Determine the [X, Y] coordinate at the center of the cell enclosing the given text.  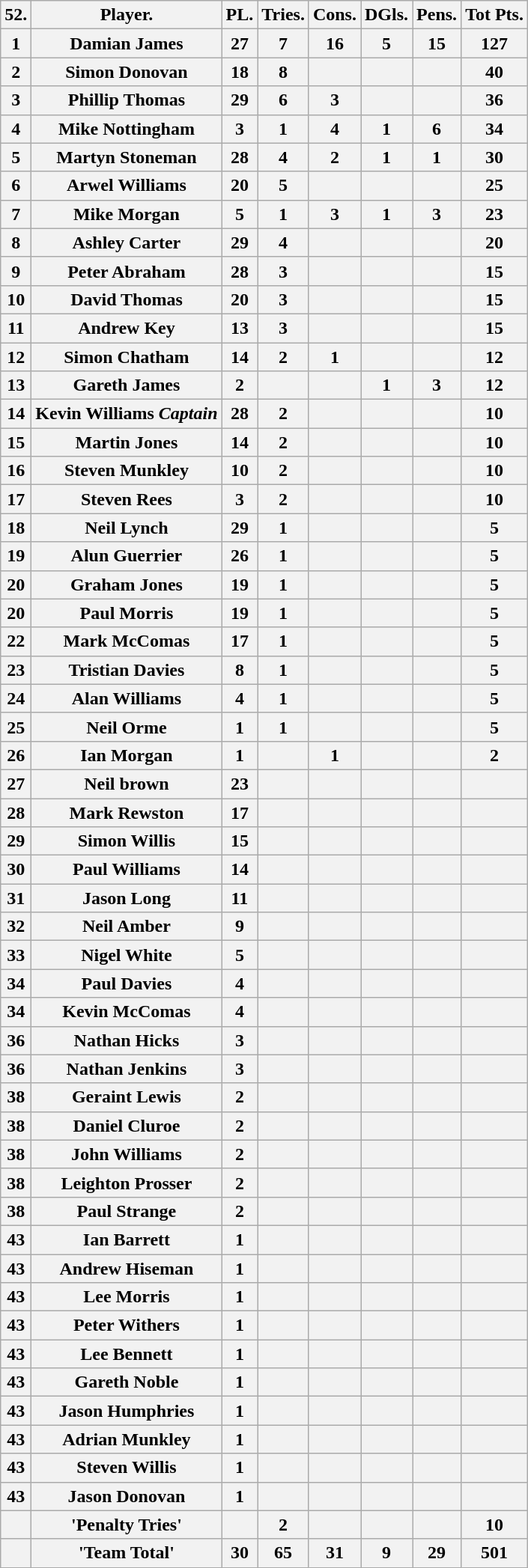
Steven Willis [127, 1468]
Jason Humphries [127, 1411]
Paul Williams [127, 870]
Tot Pts. [494, 15]
Martyn Stoneman [127, 157]
Tries. [283, 15]
Phillip Thomas [127, 100]
'Team Total' [127, 1553]
Paul Strange [127, 1211]
Adrian Munkley [127, 1439]
Kevin Williams Captain [127, 414]
24 [16, 698]
Leighton Prosser [127, 1183]
Mike Nottingham [127, 129]
Damian James [127, 43]
65 [283, 1553]
Daniel Cluroe [127, 1126]
Ian Barrett [127, 1239]
Paul Davies [127, 983]
Mark McComas [127, 641]
Steven Rees [127, 499]
Player. [127, 15]
52. [16, 15]
Simon Willis [127, 841]
Mark Rewston [127, 812]
Andrew Key [127, 328]
Alan Williams [127, 698]
Simon Donovan [127, 72]
32 [16, 927]
Andrew Hiseman [127, 1269]
127 [494, 43]
Neil brown [127, 784]
Gareth Noble [127, 1382]
22 [16, 641]
John Williams [127, 1154]
Mike Morgan [127, 214]
PL. [240, 15]
Lee Bennett [127, 1354]
Tristian Davies [127, 670]
Neil Amber [127, 927]
Graham Jones [127, 585]
Cons. [334, 15]
Jason Donovan [127, 1496]
Nigel White [127, 955]
Geraint Lewis [127, 1097]
Simon Chatham [127, 357]
Steven Munkley [127, 471]
Jason Long [127, 898]
Martin Jones [127, 442]
David Thomas [127, 299]
'Penalty Tries' [127, 1525]
Nathan Jenkins [127, 1069]
Arwel Williams [127, 186]
Ashley Carter [127, 242]
Paul Morris [127, 613]
Neil Orme [127, 727]
DGls. [386, 15]
Gareth James [127, 385]
Peter Abraham [127, 271]
Neil Lynch [127, 528]
33 [16, 955]
40 [494, 72]
501 [494, 1553]
Peter Withers [127, 1326]
Nathan Hicks [127, 1040]
Lee Morris [127, 1297]
Alun Guerrier [127, 556]
Ian Morgan [127, 755]
Kevin McComas [127, 1012]
Pens. [437, 15]
